Locate the cell with the specified text and output its [x, y] center coordinate. 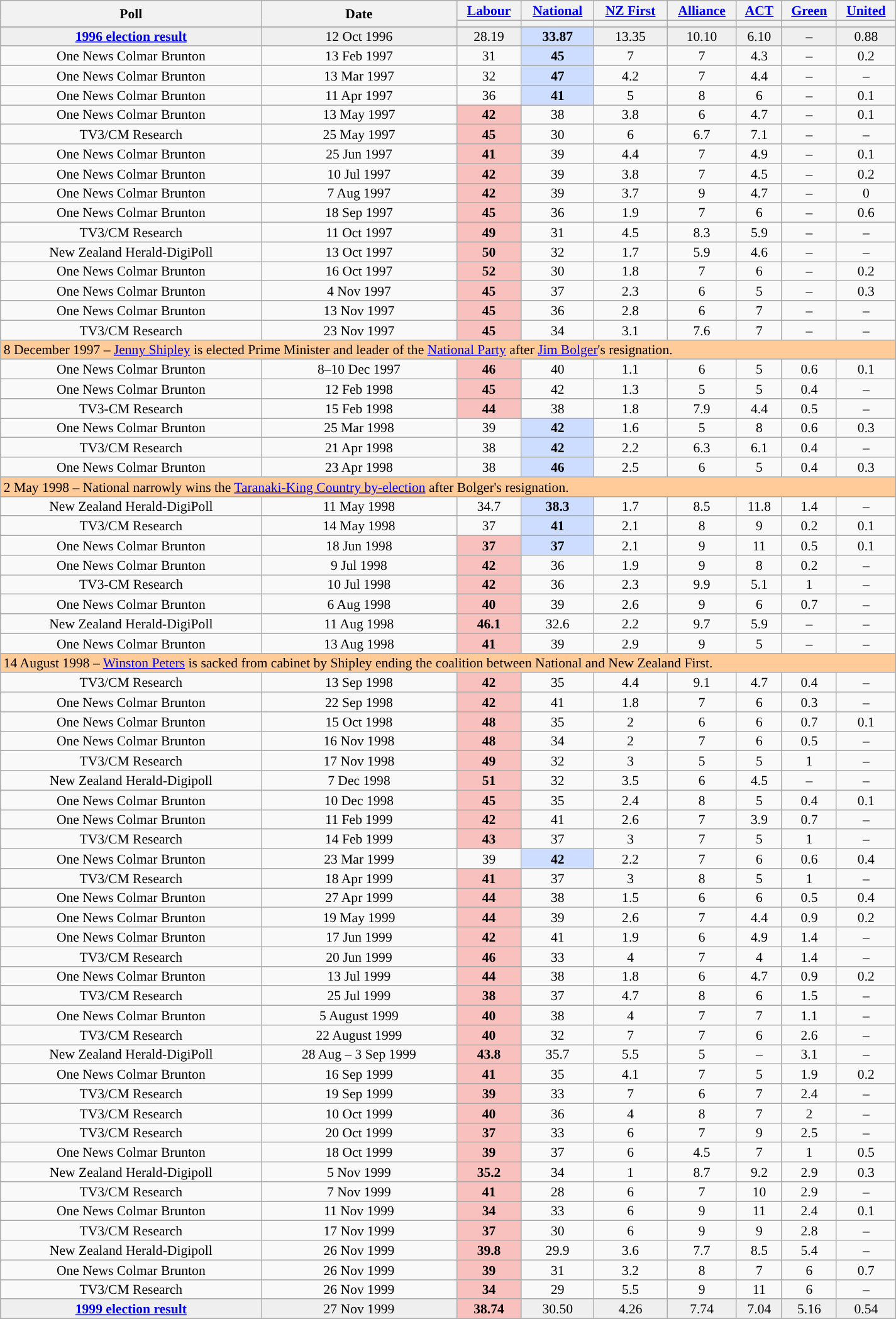
4.6 [759, 252]
6.1 [759, 448]
7.6 [702, 330]
5.16 [809, 1310]
8.3 [702, 233]
16 Nov 1998 [359, 741]
14 August 1998 – Winston Peters is sacked from cabinet by Shipley ending the coalition between National and New Zealand First. [448, 663]
4.26 [630, 1310]
25 May 1997 [359, 135]
3.7 [630, 192]
12 Feb 1998 [359, 389]
50 [489, 252]
6.3 [702, 448]
0.54 [866, 1310]
8 December 1997 – Jenny Shipley is elected Prime Minister and leader of the National Party after Jim Bolger's resignation. [448, 350]
7.7 [702, 1250]
14 May 1998 [359, 526]
9.7 [702, 624]
Labour [489, 10]
7.9 [702, 409]
27 Nov 1999 [359, 1310]
6.7 [702, 135]
10 Jul 1998 [359, 585]
25 Jun 1997 [359, 153]
11.8 [759, 506]
13 Feb 1997 [359, 57]
14 Feb 1999 [359, 839]
11 Nov 1999 [359, 1211]
11 Aug 1998 [359, 624]
18 Oct 1999 [359, 1152]
6 Aug 1998 [359, 604]
29 [557, 1289]
Alliance [702, 10]
4 Nov 1997 [359, 291]
19 Sep 1999 [359, 1093]
35.7 [557, 1054]
17 Nov 1998 [359, 761]
21 Apr 1998 [359, 448]
7 Nov 1999 [359, 1191]
10 Jul 1997 [359, 174]
13 Jul 1999 [359, 976]
10 Dec 1998 [359, 800]
15 Oct 1998 [359, 722]
20 Oct 1999 [359, 1132]
35.2 [489, 1172]
51 [489, 780]
25 Mar 1998 [359, 428]
23 Mar 1999 [359, 859]
13 Mar 1997 [359, 75]
28 [557, 1191]
13 Sep 1998 [359, 683]
11 Apr 1997 [359, 96]
17 Nov 1999 [359, 1230]
12 Oct 1996 [359, 36]
29.9 [557, 1250]
32.6 [557, 624]
47 [557, 75]
1.6 [630, 428]
38.3 [557, 506]
1996 election result [131, 36]
2 May 1998 – National narrowly wins the Taranaki-King Country by-election after Bolger's resignation. [448, 487]
13 Oct 1997 [359, 252]
34.7 [489, 506]
5.1 [759, 585]
43 [489, 839]
3.6 [630, 1250]
10 Oct 1999 [359, 1113]
7.1 [759, 135]
22 Sep 1998 [359, 702]
0.88 [866, 36]
43.8 [489, 1054]
National [557, 10]
46.1 [489, 624]
0 [866, 192]
8–10 Dec 1997 [359, 370]
3.5 [630, 780]
52 [489, 272]
16 Sep 1999 [359, 1074]
11 Oct 1997 [359, 233]
9 Jul 1998 [359, 565]
Date [359, 14]
5 August 1999 [359, 1015]
20 Jun 1999 [359, 956]
23 Apr 1998 [359, 467]
25 Jul 1999 [359, 996]
United [866, 10]
13.35 [630, 36]
4.1 [630, 1074]
7 Dec 1998 [359, 780]
23 Nov 1997 [359, 330]
11 May 1998 [359, 506]
10.10 [702, 36]
1.3 [630, 389]
30.50 [557, 1310]
8.7 [702, 1172]
7.04 [759, 1310]
22 August 1999 [359, 1035]
5 Nov 1999 [359, 1172]
9.1 [702, 683]
13 May 1997 [359, 114]
NZ First [630, 10]
Green [809, 10]
28.19 [489, 36]
17 Jun 1999 [359, 937]
18 Apr 1999 [359, 878]
28 Aug – 3 Sep 1999 [359, 1054]
4.2 [630, 75]
7.74 [702, 1310]
5.4 [809, 1250]
Poll [131, 14]
27 Apr 1999 [359, 898]
ACT [759, 10]
3.9 [759, 819]
15 Feb 1998 [359, 409]
9.2 [759, 1172]
38.74 [489, 1310]
4.3 [759, 57]
11 Feb 1999 [359, 819]
16 Oct 1997 [359, 272]
39.8 [489, 1250]
3.2 [630, 1269]
19 May 1999 [359, 917]
13 Aug 1998 [359, 643]
18 Sep 1997 [359, 213]
7 Aug 1997 [359, 192]
1999 election result [131, 1310]
13 Nov 1997 [359, 311]
10 [759, 1191]
18 Jun 1998 [359, 546]
9.9 [702, 585]
6.10 [759, 36]
33.87 [557, 36]
